Determine the [X, Y] coordinate at the center of the cell enclosing the given text.  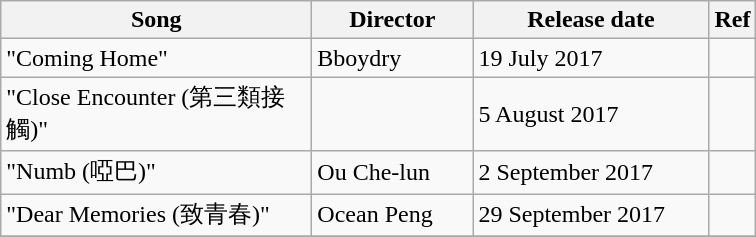
"Dear Memories (致青春)" [156, 216]
19 July 2017 [591, 58]
"Close Encounter (第三類接觸)" [156, 114]
Ou Che-lun [392, 172]
Ocean Peng [392, 216]
Release date [591, 20]
"Numb (啞巴)" [156, 172]
2 September 2017 [591, 172]
29 September 2017 [591, 216]
Bboydry [392, 58]
Song [156, 20]
5 August 2017 [591, 114]
Director [392, 20]
Ref [732, 20]
"Coming Home" [156, 58]
